Capture the cell that displays the provided text and extract its (X, Y) central coordinate. 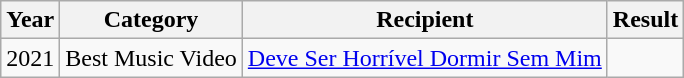
Year (30, 20)
Best Music Video (152, 58)
2021 (30, 58)
Result (645, 20)
Category (152, 20)
Deve Ser Horrível Dormir Sem Mim (424, 58)
Recipient (424, 20)
